For the text-containing cell, return its midpoint in [x, y] coordinate format. 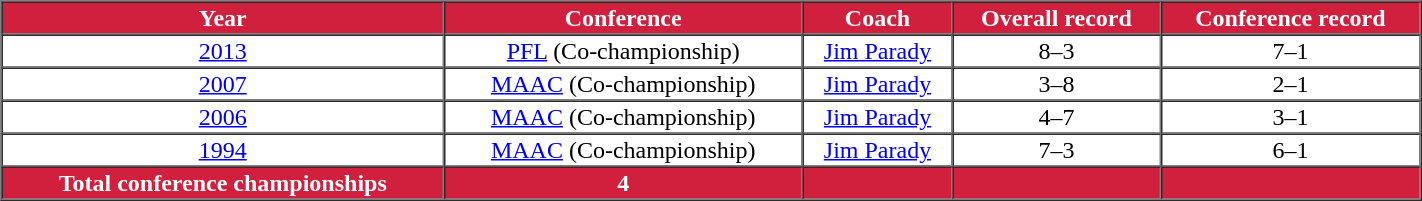
2006 [223, 116]
Conference record [1290, 18]
Coach [877, 18]
7–3 [1057, 150]
1994 [223, 150]
4 [623, 182]
6–1 [1290, 150]
4–7 [1057, 116]
PFL (Co-championship) [623, 50]
2013 [223, 50]
Year [223, 18]
2007 [223, 84]
3–1 [1290, 116]
Total conference championships [223, 182]
7–1 [1290, 50]
8–3 [1057, 50]
3–8 [1057, 84]
2–1 [1290, 84]
Overall record [1057, 18]
Conference [623, 18]
